Output the [X, Y] coordinate of the center of the cell containing the given text.  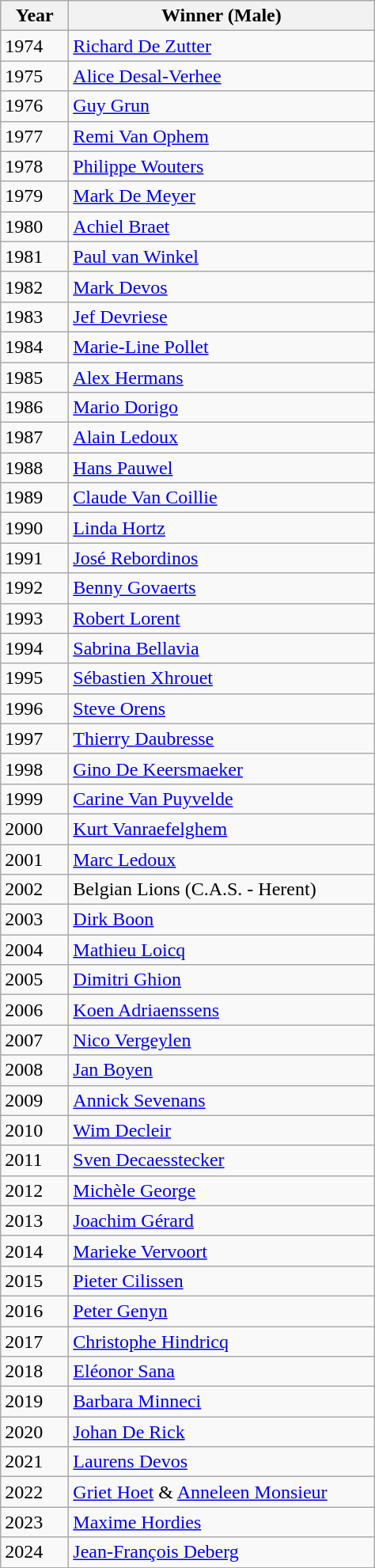
1990 [35, 528]
Annick Sevenans [222, 1100]
Kurt Vanraefelghem [222, 829]
2000 [35, 829]
2008 [35, 1070]
1988 [35, 468]
Joachim Gérard [222, 1221]
Barbara Minneci [222, 1402]
Sabrina Bellavia [222, 648]
2003 [35, 920]
2010 [35, 1130]
2021 [35, 1462]
2011 [35, 1160]
2022 [35, 1492]
1978 [35, 166]
1981 [35, 256]
2017 [35, 1342]
1997 [35, 738]
2007 [35, 1040]
Alain Ledoux [222, 438]
Pieter Cilissen [222, 1281]
Maxime Hordies [222, 1522]
Marie-Line Pollet [222, 347]
Christophe Hindricq [222, 1342]
Wim Decleir [222, 1130]
Nico Vergeylen [222, 1040]
Gino De Keersmaeker [222, 769]
2023 [35, 1522]
Sven Decaesstecker [222, 1160]
1995 [35, 678]
Griet Hoet & Anneleen Monsieur [222, 1492]
1974 [35, 46]
2006 [35, 1010]
Guy Grun [222, 106]
2019 [35, 1402]
Michèle George [222, 1190]
Dirk Boon [222, 920]
Jean-François Deberg [222, 1552]
Mario Dorigo [222, 408]
Claude Van Coillie [222, 498]
Laurens Devos [222, 1462]
Alice Desal-Verhee [222, 76]
Steve Orens [222, 708]
Achiel Braet [222, 226]
2014 [35, 1251]
1982 [35, 287]
Paul van Winkel [222, 256]
2018 [35, 1372]
1975 [35, 76]
Remi Van Ophem [222, 136]
1984 [35, 347]
Richard De Zutter [222, 46]
1977 [35, 136]
2001 [35, 859]
1993 [35, 618]
1980 [35, 226]
Year [35, 16]
1979 [35, 196]
Alex Hermans [222, 378]
Sébastien Xhrouet [222, 678]
Jef Devriese [222, 317]
Marieke Vervoort [222, 1251]
2004 [35, 950]
Eléonor Sana [222, 1372]
Peter Genyn [222, 1311]
José Rebordinos [222, 558]
Mark Devos [222, 287]
Carine Van Puyvelde [222, 799]
Marc Ledoux [222, 859]
Belgian Lions (C.A.S. - Herent) [222, 890]
Thierry Daubresse [222, 738]
1994 [35, 648]
1996 [35, 708]
Johan De Rick [222, 1432]
1985 [35, 378]
1976 [35, 106]
1986 [35, 408]
1989 [35, 498]
2013 [35, 1221]
2016 [35, 1311]
1992 [35, 588]
Mathieu Loicq [222, 950]
2009 [35, 1100]
Philippe Wouters [222, 166]
Benny Govaerts [222, 588]
2012 [35, 1190]
1991 [35, 558]
Mark De Meyer [222, 196]
Winner (Male) [222, 16]
2020 [35, 1432]
Jan Boyen [222, 1070]
2002 [35, 890]
Linda Hortz [222, 528]
1983 [35, 317]
2024 [35, 1552]
1999 [35, 799]
Robert Lorent [222, 618]
Dimitri Ghion [222, 980]
2005 [35, 980]
1998 [35, 769]
1987 [35, 438]
Koen Adriaenssens [222, 1010]
Hans Pauwel [222, 468]
2015 [35, 1281]
